Output the (x, y) coordinate of the center of the cell containing the given text.  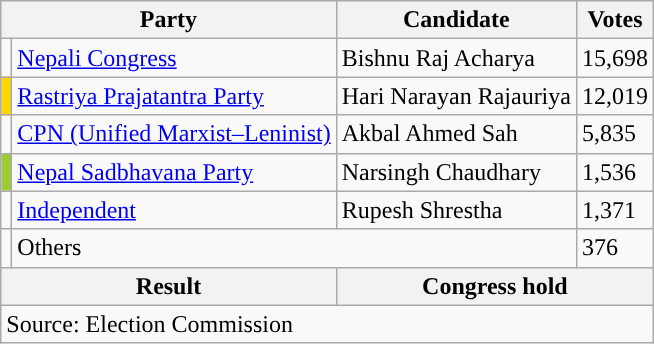
Bishnu Raj Acharya (456, 58)
Candidate (456, 20)
Others (294, 248)
15,698 (614, 58)
Akbal Ahmed Sah (456, 134)
1,371 (614, 210)
CPN (Unified Marxist–Leninist) (174, 134)
Narsingh Chaudhary (456, 172)
Nepal Sadbhavana Party (174, 172)
Result (168, 286)
12,019 (614, 96)
Nepali Congress (174, 58)
Rupesh Shrestha (456, 210)
1,536 (614, 172)
Source: Election Commission (328, 324)
Rastriya Prajatantra Party (174, 96)
Votes (614, 20)
Congress hold (494, 286)
Hari Narayan Rajauriya (456, 96)
Independent (174, 210)
5,835 (614, 134)
376 (614, 248)
Party (168, 20)
